Identify which cell holds the provided text, then report its (x, y) central coordinate. 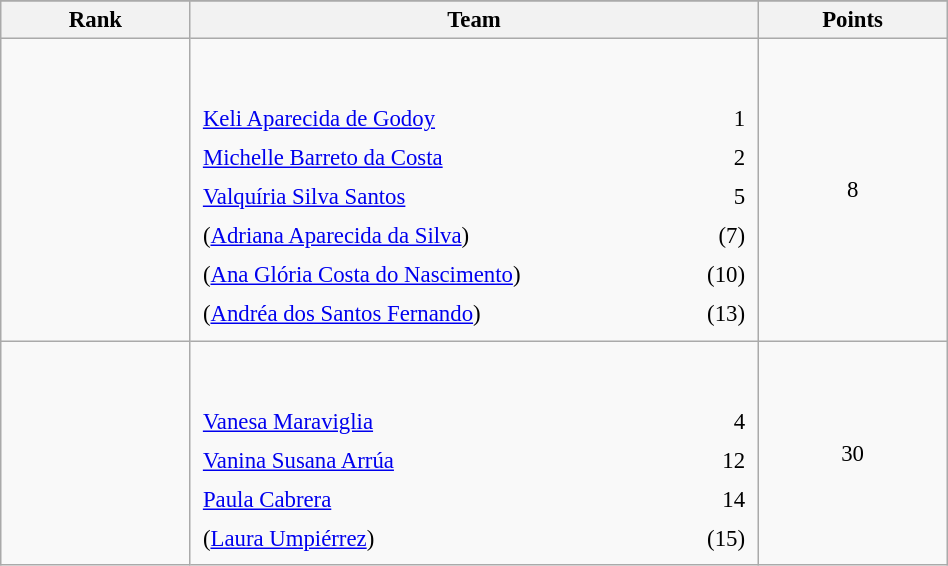
8 (852, 190)
(7) (716, 236)
2 (716, 158)
12 (697, 460)
(13) (716, 314)
Paula Cabrera (420, 499)
30 (852, 453)
Keli Aparecida de Godoy (438, 119)
Vanesa Maraviglia (420, 421)
Vanina Susana Arrúa (420, 460)
Team (474, 20)
(Ana Glória Costa do Nascimento) (438, 275)
(Andréa dos Santos Fernando) (438, 314)
5 (716, 197)
(Adriana Aparecida da Silva) (438, 236)
Points (852, 20)
(Laura Umpiérrez) (420, 538)
(15) (697, 538)
14 (697, 499)
Vanesa Maraviglia 4 Vanina Susana Arrúa 12 Paula Cabrera 14 (Laura Umpiérrez) (15) (474, 453)
Valquíria Silva Santos (438, 197)
Rank (96, 20)
(10) (716, 275)
1 (716, 119)
4 (697, 421)
Michelle Barreto da Costa (438, 158)
